Locate the cell with the specified text and output its [x, y] center coordinate. 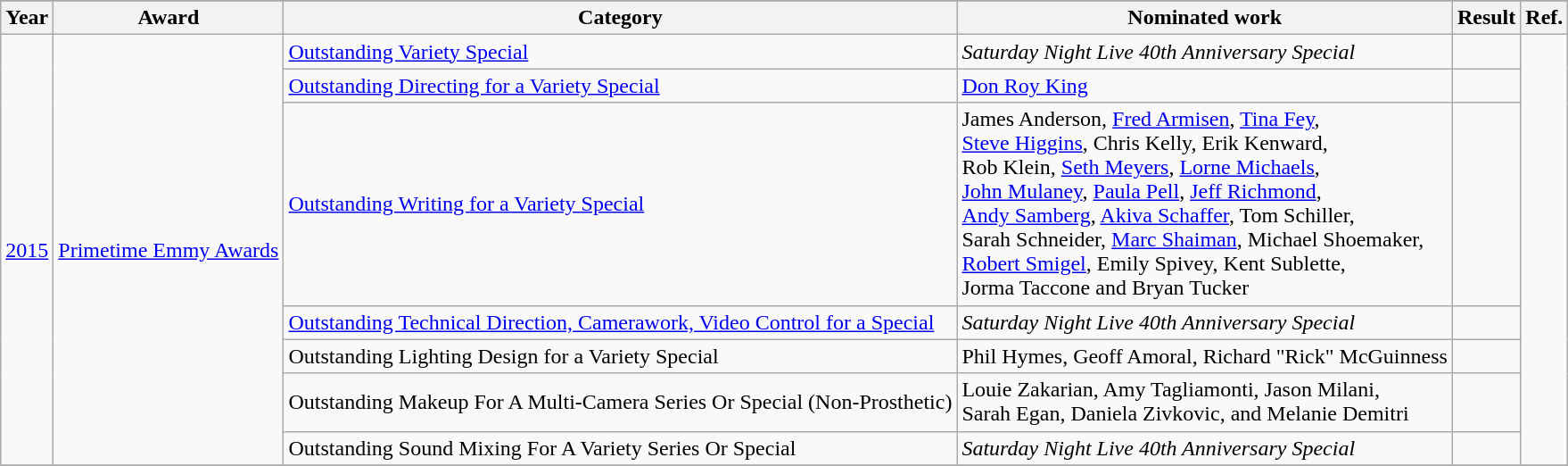
Outstanding Sound Mixing For A Variety Series Or Special [621, 448]
Primetime Emmy Awards [169, 250]
Result [1486, 18]
Year [27, 18]
Outstanding Variety Special [621, 52]
Award [169, 18]
Outstanding Lighting Design for a Variety Special [621, 356]
Outstanding Technical Direction, Camerawork, Video Control for a Special [621, 322]
Outstanding Directing for a Variety Special [621, 86]
Outstanding Writing for a Variety Special [621, 204]
Outstanding Makeup For A Multi-Camera Series Or Special (Non-Prosthetic) [621, 402]
Category [621, 18]
Phil Hymes, Geoff Amoral, Richard "Rick" McGuinness [1204, 356]
Ref. [1545, 18]
Nominated work [1204, 18]
Don Roy King [1204, 86]
Louie Zakarian, Amy Tagliamonti, Jason Milani, Sarah Egan, Daniela Zivkovic, and Melanie Demitri [1204, 402]
2015 [27, 250]
